Find where the given text appears and provide that cell's center as (x, y) coordinate. 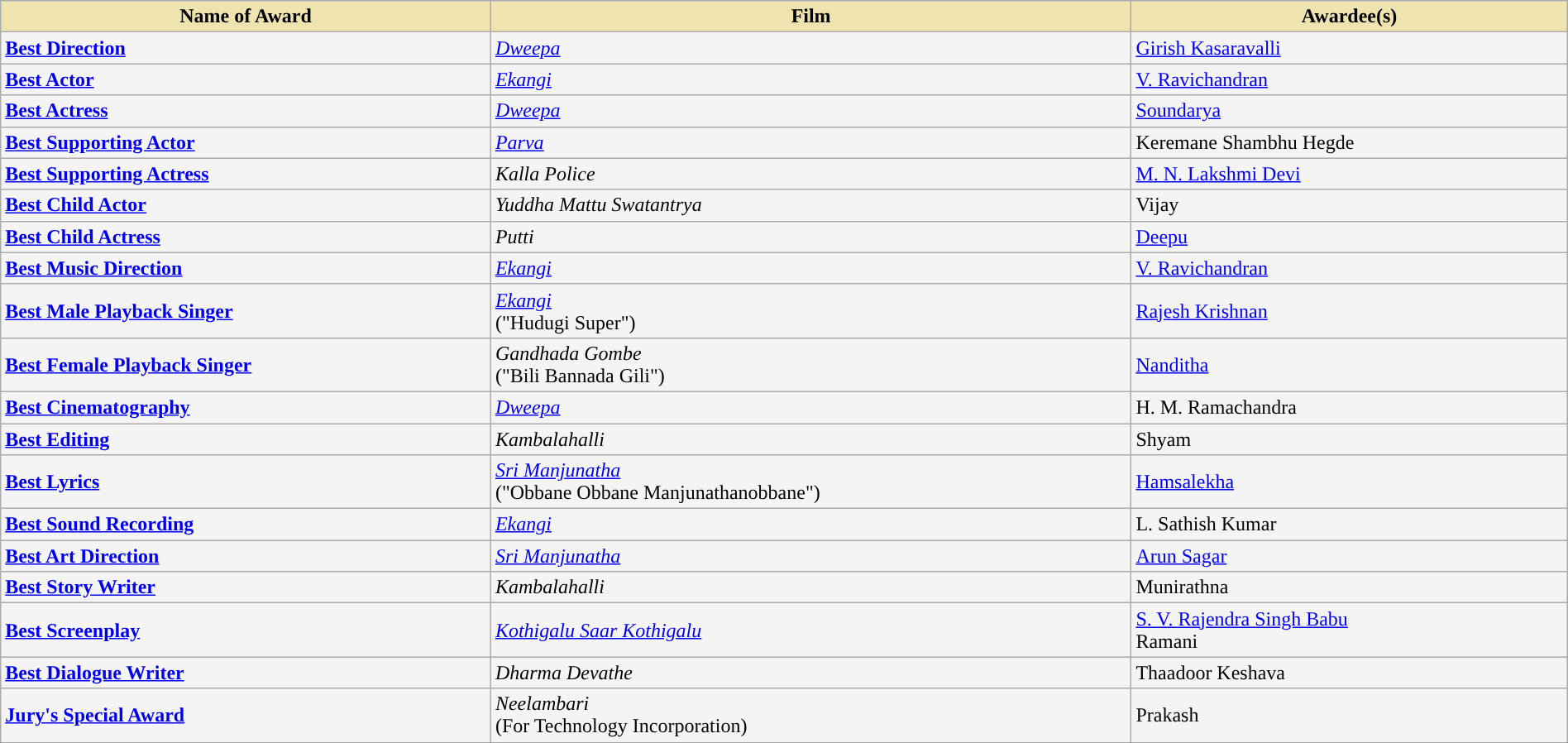
Awardee(s) (1350, 17)
Kalla Police (810, 174)
Best Child Actor (246, 205)
Vijay (1350, 205)
Jury's Special Award (246, 715)
Parva (810, 142)
Deepu (1350, 237)
Best Editing (246, 439)
Best Sound Recording (246, 525)
Prakash (1350, 715)
H. M. Ramachandra (1350, 407)
Ekangi("Hudugi Super") (810, 311)
Nanditha (1350, 364)
Soundarya (1350, 111)
Best Screenplay (246, 630)
Gandhada Gombe("Bili Bannada Gili") (810, 364)
Keremane Shambhu Hegde (1350, 142)
Best Child Actress (246, 237)
Sri Manjunatha("Obbane Obbane Manjunathanobbane") (810, 482)
Hamsalekha (1350, 482)
Arun Sagar (1350, 556)
S. V. Rajendra Singh BabuRamani (1350, 630)
L. Sathish Kumar (1350, 525)
Best Lyrics (246, 482)
Best Direction (246, 48)
Best Female Playback Singer (246, 364)
Best Story Writer (246, 587)
Best Male Playback Singer (246, 311)
Sri Manjunatha (810, 556)
Kothigalu Saar Kothigalu (810, 630)
Film (810, 17)
Best Cinematography (246, 407)
Best Supporting Actress (246, 174)
Best Actor (246, 79)
Yuddha Mattu Swatantrya (810, 205)
Best Art Direction (246, 556)
Munirathna (1350, 587)
M. N. Lakshmi Devi (1350, 174)
Thaadoor Keshava (1350, 673)
Best Actress (246, 111)
Best Supporting Actor (246, 142)
Name of Award (246, 17)
Shyam (1350, 439)
Neelambari(For Technology Incorporation) (810, 715)
Dharma Devathe (810, 673)
Girish Kasaravalli (1350, 48)
Rajesh Krishnan (1350, 311)
Best Music Direction (246, 268)
Best Dialogue Writer (246, 673)
Putti (810, 237)
